Return the (x, y) coordinate for the center point of the cell that contains the specified text.  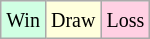
Win (24, 20)
Loss (126, 20)
Draw (72, 20)
